Pinpoint the cell where the given text exists, returning its [X, Y] midpoint coordinate. 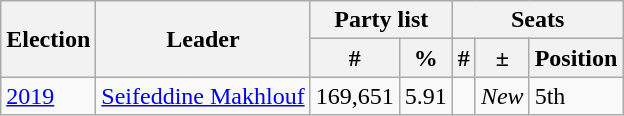
Seifeddine Makhlouf [203, 96]
New [502, 96]
Position [576, 58]
% [426, 58]
± [502, 58]
Leader [203, 39]
Seats [538, 20]
2019 [48, 96]
5th [576, 96]
Party list [381, 20]
5.91 [426, 96]
Election [48, 39]
169,651 [354, 96]
